Output the (X, Y) coordinate of the center of the cell containing the given text.  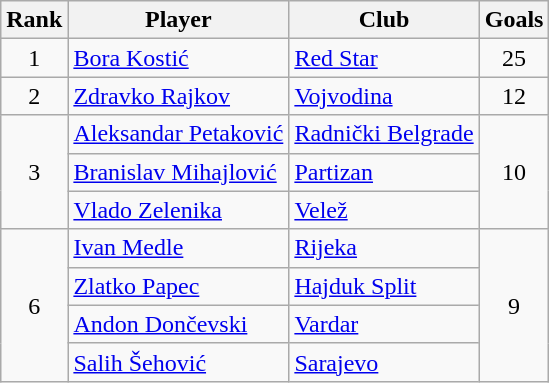
Player (178, 20)
Rijeka (384, 248)
Vlado Zelenika (178, 210)
Velež (384, 210)
Sarajevo (384, 362)
Radnički Belgrade (384, 134)
Ivan Medle (178, 248)
Salih Šehović (178, 362)
10 (514, 172)
25 (514, 58)
Aleksandar Petaković (178, 134)
Red Star (384, 58)
Club (384, 20)
Bora Kostić (178, 58)
2 (34, 96)
Vojvodina (384, 96)
Zdravko Rajkov (178, 96)
Branislav Mihajlović (178, 172)
Goals (514, 20)
12 (514, 96)
Vardar (384, 324)
1 (34, 58)
Zlatko Papec (178, 286)
9 (514, 305)
Partizan (384, 172)
Andon Dončevski (178, 324)
Hajduk Split (384, 286)
Rank (34, 20)
6 (34, 305)
3 (34, 172)
